Return the (X, Y) coordinate for the center point of the cell that contains the specified text.  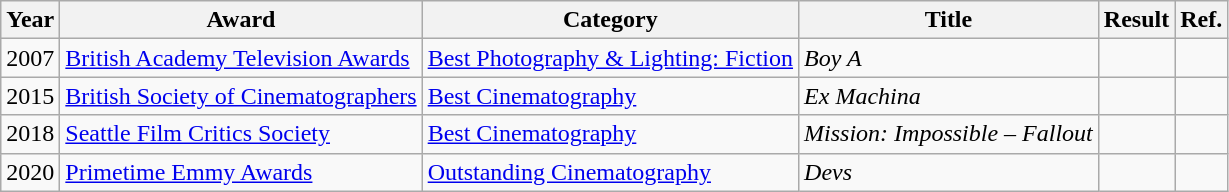
Title (949, 20)
Category (610, 20)
Boy A (949, 58)
2007 (30, 58)
Mission: Impossible – Fallout (949, 134)
Seattle Film Critics Society (241, 134)
2015 (30, 96)
Year (30, 20)
British Academy Television Awards (241, 58)
Best Photography & Lighting: Fiction (610, 58)
British Society of Cinematographers (241, 96)
Primetime Emmy Awards (241, 172)
Result (1136, 20)
Ref. (1202, 20)
2018 (30, 134)
Ex Machina (949, 96)
Devs (949, 172)
Award (241, 20)
Outstanding Cinematography (610, 172)
2020 (30, 172)
